Identify which cell holds the provided text, then report its [X, Y] central coordinate. 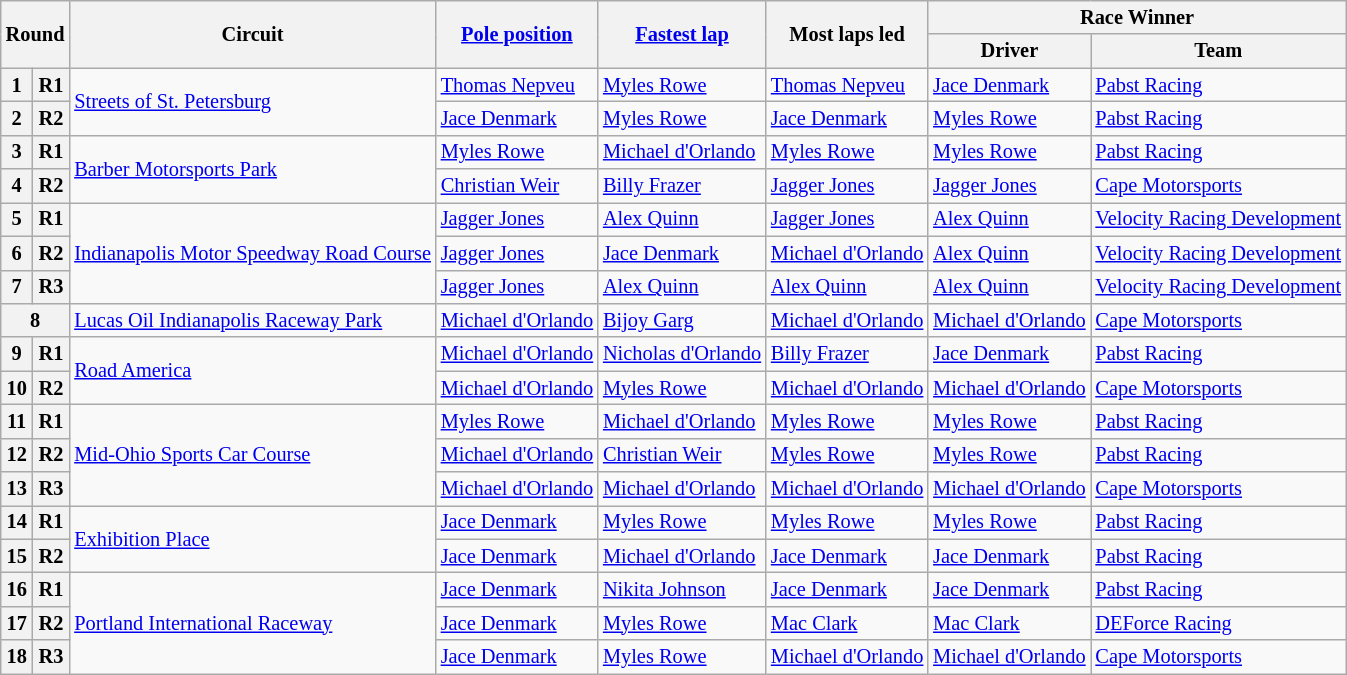
Most laps led [847, 34]
Pole position [517, 34]
10 [17, 388]
18 [17, 657]
Team [1218, 51]
7 [17, 287]
8 [36, 320]
2 [17, 118]
Mid-Ohio Sports Car Course [252, 454]
Fastest lap [682, 34]
4 [17, 186]
5 [17, 219]
1 [17, 85]
14 [17, 522]
Portland International Raceway [252, 622]
Indianapolis Motor Speedway Road Course [252, 252]
11 [17, 421]
17 [17, 623]
Circuit [252, 34]
12 [17, 455]
DEForce Racing [1218, 623]
Race Winner [1137, 17]
Nicholas d'Orlando [682, 354]
15 [17, 556]
Bijoy Garg [682, 320]
16 [17, 589]
Nikita Johnson [682, 589]
9 [17, 354]
Streets of St. Petersburg [252, 102]
13 [17, 489]
Driver [1009, 51]
Round [36, 34]
Exhibition Place [252, 538]
Barber Motorsports Park [252, 168]
Road America [252, 370]
Lucas Oil Indianapolis Raceway Park [252, 320]
6 [17, 253]
3 [17, 152]
